Find where the given text appears and provide that cell's center as [X, Y] coordinate. 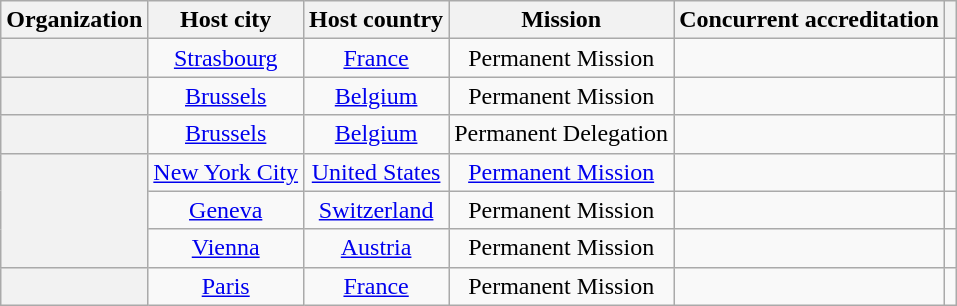
United States [376, 172]
Mission [562, 20]
Paris [226, 286]
Vienna [226, 248]
Host city [226, 20]
Host country [376, 20]
Concurrent accreditation [810, 20]
Geneva [226, 210]
Strasbourg [226, 58]
Switzerland [376, 210]
Organization [74, 20]
Permanent Delegation [562, 134]
Austria [376, 248]
New York City [226, 172]
